Output the (x, y) coordinate of the center of the cell containing the given text.  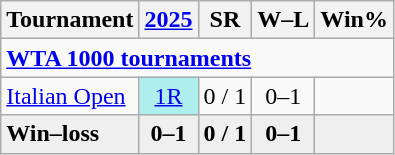
1R (168, 96)
W–L (284, 20)
2025 (168, 20)
Tournament (70, 20)
Win–loss (70, 134)
Italian Open (70, 96)
SR (225, 20)
Win% (354, 20)
WTA 1000 tournaments (198, 58)
